Extract the (x, y) coordinate from the center of the cell holding the provided text.  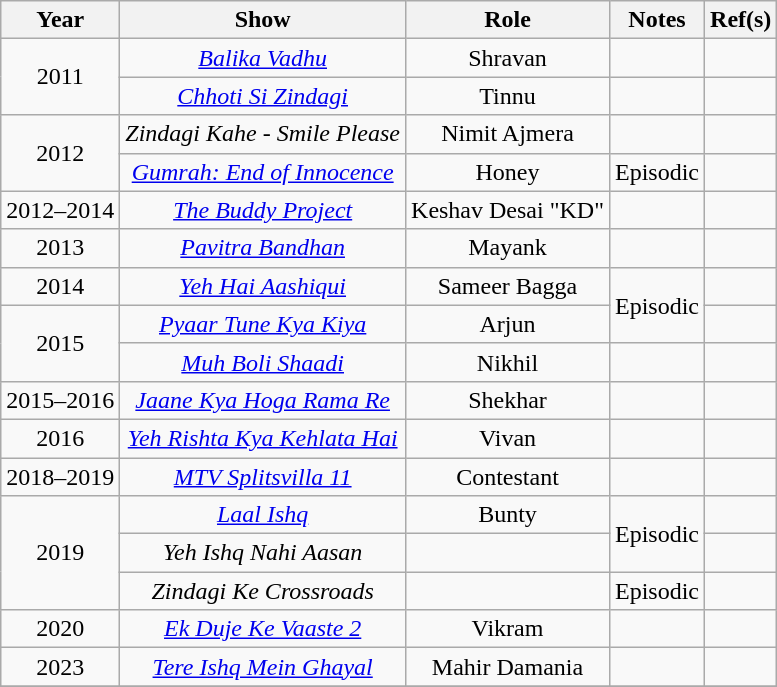
2018–2019 (60, 477)
Yeh Ishq Nahi Aasan (263, 553)
Sameer Bagga (508, 286)
Bunty (508, 515)
MTV Splitsvilla 11 (263, 477)
Arjun (508, 324)
2020 (60, 629)
Gumrah: End of Innocence (263, 172)
Muh Boli Shaadi (263, 362)
The Buddy Project (263, 210)
Chhoti Si Zindagi (263, 96)
Pyaar Tune Kya Kiya (263, 324)
Contestant (508, 477)
Zindagi Ke Crossroads (263, 591)
Nikhil (508, 362)
Zindagi Kahe - Smile Please (263, 134)
2015 (60, 343)
Mayank (508, 248)
Honey (508, 172)
2012 (60, 153)
Ref(s) (741, 20)
2014 (60, 286)
Shekhar (508, 400)
2012–2014 (60, 210)
2013 (60, 248)
2023 (60, 667)
Laal Ishq (263, 515)
Role (508, 20)
Shravan (508, 58)
Nimit Ajmera (508, 134)
Year (60, 20)
Pavitra Bandhan (263, 248)
Balika Vadhu (263, 58)
Mahir Damania (508, 667)
Ek Duje Ke Vaaste 2 (263, 629)
2019 (60, 553)
Jaane Kya Hoga Rama Re (263, 400)
2016 (60, 438)
Vivan (508, 438)
Tinnu (508, 96)
Keshav Desai "KD" (508, 210)
Yeh Rishta Kya Kehlata Hai (263, 438)
2011 (60, 77)
2015–2016 (60, 400)
Yeh Hai Aashiqui (263, 286)
Notes (656, 20)
Vikram (508, 629)
Show (263, 20)
Tere Ishq Mein Ghayal (263, 667)
